Scan for the cell matching the given text and deliver its [X, Y] coordinate at center. 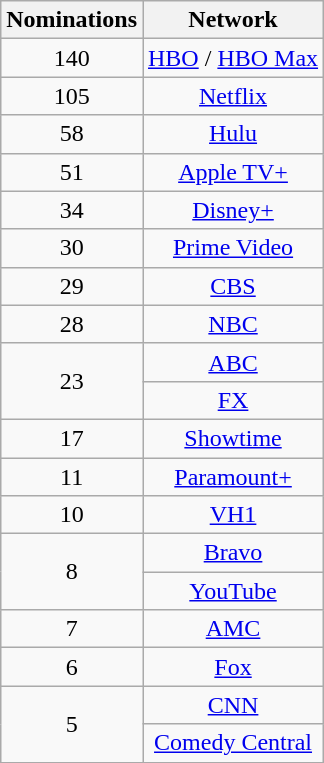
105 [72, 96]
Comedy Central [232, 743]
Nominations [72, 20]
AMC [232, 629]
Prime Video [232, 248]
17 [72, 438]
ABC [232, 362]
58 [72, 134]
51 [72, 172]
7 [72, 629]
5 [72, 724]
NBC [232, 324]
Showtime [232, 438]
28 [72, 324]
8 [72, 572]
Hulu [232, 134]
Netflix [232, 96]
Bravo [232, 553]
CNN [232, 705]
23 [72, 381]
10 [72, 515]
Network [232, 20]
YouTube [232, 591]
Paramount+ [232, 477]
FX [232, 400]
VH1 [232, 515]
Apple TV+ [232, 172]
CBS [232, 286]
140 [72, 58]
11 [72, 477]
Disney+ [232, 210]
6 [72, 667]
30 [72, 248]
HBO / HBO Max [232, 58]
Fox [232, 667]
34 [72, 210]
29 [72, 286]
